Provide the [x, y] coordinate of the cell's center where the given text is located.  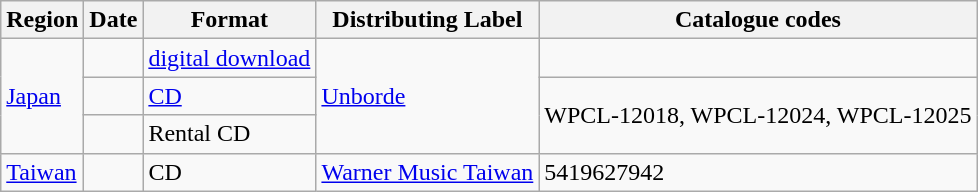
Catalogue codes [758, 20]
5419627942 [758, 172]
Warner Music Taiwan [428, 172]
Region [42, 20]
Unborde [428, 96]
Rental CD [230, 134]
Taiwan [42, 172]
Japan [42, 96]
Date [114, 20]
digital download [230, 58]
Format [230, 20]
Distributing Label [428, 20]
WPCL-12018, WPCL-12024, WPCL-12025 [758, 115]
